Capture the cell that displays the provided text and extract its [x, y] central coordinate. 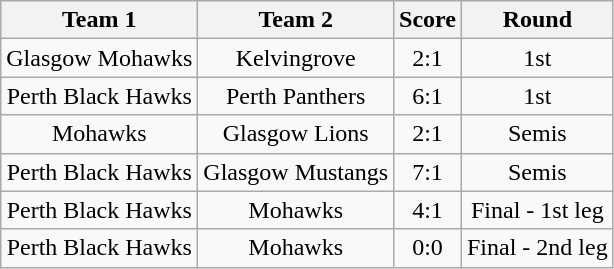
Final - 1st leg [537, 210]
0:0 [428, 248]
Final - 2nd leg [537, 248]
Team 2 [296, 20]
Team 1 [100, 20]
Score [428, 20]
4:1 [428, 210]
Glasgow Mustangs [296, 172]
Glasgow Mohawks [100, 58]
6:1 [428, 96]
Kelvingrove [296, 58]
Perth Panthers [296, 96]
Round [537, 20]
Glasgow Lions [296, 134]
7:1 [428, 172]
